Output the (x, y) coordinate of the center of the cell containing the given text.  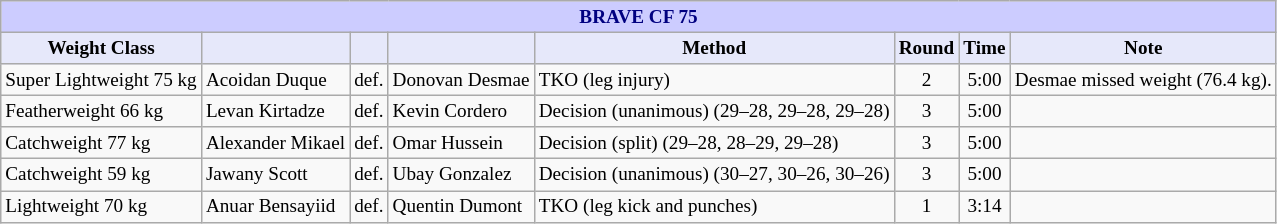
Acoidan Duque (275, 80)
Decision (unanimous) (30–27, 30–26, 30–26) (714, 175)
Method (714, 48)
TKO (leg injury) (714, 80)
TKO (leg kick and punches) (714, 206)
Omar Hussein (461, 143)
2 (926, 80)
Weight Class (102, 48)
Kevin Cordero (461, 111)
Super Lightweight 75 kg (102, 80)
Decision (split) (29–28, 28–29, 29–28) (714, 143)
Catchweight 77 kg (102, 143)
Quentin Dumont (461, 206)
Desmae missed weight (76.4 kg). (1143, 80)
Alexander Mikael (275, 143)
Round (926, 48)
Jawany Scott (275, 175)
Decision (unanimous) (29–28, 29–28, 29–28) (714, 111)
Ubay Gonzalez (461, 175)
Time (984, 48)
Lightweight 70 kg (102, 206)
BRAVE CF 75 (639, 17)
Featherweight 66 kg (102, 111)
Donovan Desmae (461, 80)
Catchweight 59 kg (102, 175)
Note (1143, 48)
3:14 (984, 206)
Levan Kirtadze (275, 111)
1 (926, 206)
Anuar Bensayiid (275, 206)
